From the cell containing the given text, extract its center point as (X, Y) coordinate. 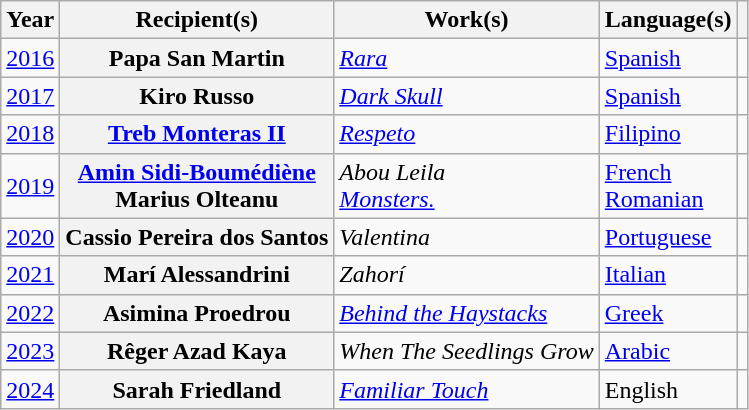
Arabic (668, 351)
Respeto (466, 134)
Filipino (668, 134)
Zahorí (466, 275)
Marí Alessandrini (197, 275)
Year (30, 20)
2023 (30, 351)
Rara (466, 58)
2021 (30, 275)
2018 (30, 134)
2020 (30, 237)
Language(s) (668, 20)
Kiro Russo (197, 96)
Dark Skull (466, 96)
Work(s) (466, 20)
Portuguese (668, 237)
Sarah Friedland (197, 389)
2024 (30, 389)
Recipient(s) (197, 20)
2022 (30, 313)
Familiar Touch (466, 389)
When The Seedlings Grow (466, 351)
Italian (668, 275)
Papa San Martin (197, 58)
2017 (30, 96)
Asimina Proedrou (197, 313)
Valentina (466, 237)
Greek (668, 313)
Treb Monteras II (197, 134)
English (668, 389)
Amin Sidi-BoumédièneMarius Olteanu (197, 186)
2016 (30, 58)
FrenchRomanian (668, 186)
Cassio Pereira dos Santos (197, 237)
2019 (30, 186)
Rêger Azad Kaya (197, 351)
Abou LeilaMonsters. (466, 186)
Behind the Haystacks (466, 313)
